Pinpoint the cell where the given text exists, returning its (x, y) midpoint coordinate. 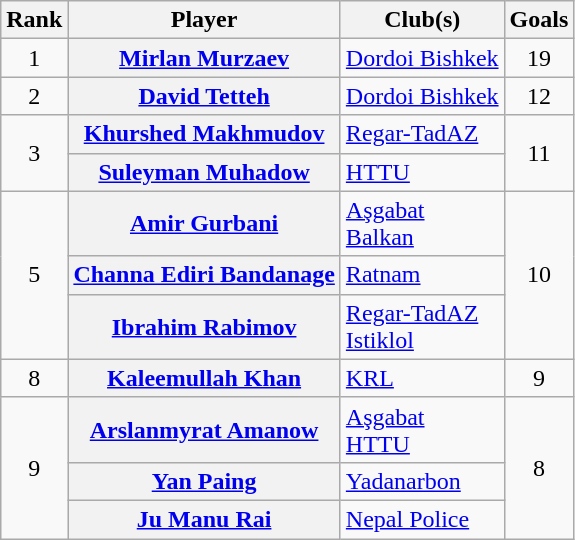
Ratnam (422, 275)
Ibrahim Rabimov (204, 326)
Regar-TadAZIstiklol (422, 326)
Suleyman Muhadow (204, 172)
KRL (422, 378)
Yan Paing (204, 481)
Club(s) (422, 20)
Nepal Police (422, 519)
Player (204, 20)
12 (539, 96)
Channa Ediri Bandanage (204, 275)
11 (539, 153)
3 (34, 153)
Khurshed Makhmudov (204, 134)
Arslanmyrat Amanow (204, 430)
Yadanarbon (422, 481)
10 (539, 275)
1 (34, 58)
19 (539, 58)
Regar-TadAZ (422, 134)
Rank (34, 20)
Kaleemullah Khan (204, 378)
5 (34, 275)
AşgabatBalkan (422, 224)
David Tetteh (204, 96)
Goals (539, 20)
Ju Manu Rai (204, 519)
2 (34, 96)
Mirlan Murzaev (204, 58)
AşgabatHTTU (422, 430)
Amir Gurbani (204, 224)
HTTU (422, 172)
